For the text-containing cell, return its midpoint in [x, y] coordinate format. 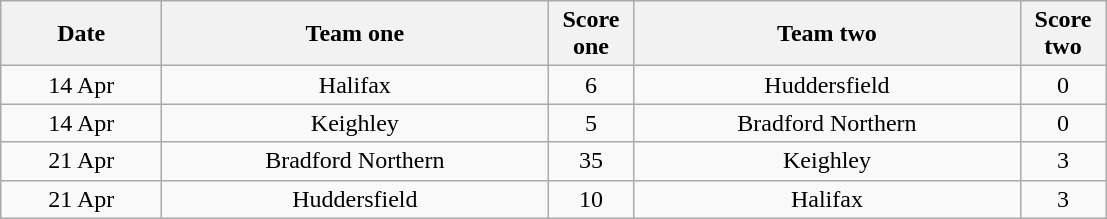
6 [591, 85]
Score one [591, 34]
Score two [1063, 34]
Team two [827, 34]
5 [591, 123]
10 [591, 199]
Team one [355, 34]
Date [82, 34]
35 [591, 161]
